Search for the cell housing the specified text and yield its (x, y) center coordinate. 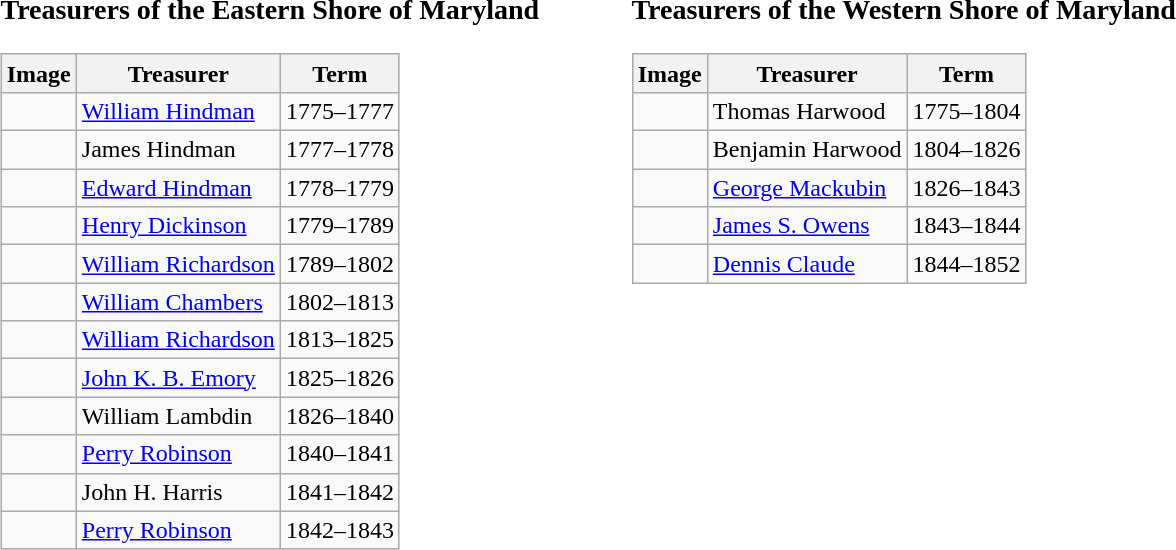
William Lambdin (178, 416)
Thomas Harwood (807, 111)
Henry Dickinson (178, 226)
1813–1825 (340, 340)
1775–1777 (340, 111)
1777–1778 (340, 150)
George Mackubin (807, 188)
1789–1802 (340, 264)
1843–1844 (966, 226)
1775–1804 (966, 111)
1825–1826 (340, 378)
John H. Harris (178, 492)
1804–1826 (966, 150)
1802–1813 (340, 302)
Dennis Claude (807, 264)
1841–1842 (340, 492)
Edward Hindman (178, 188)
1844–1852 (966, 264)
1779–1789 (340, 226)
James S. Owens (807, 226)
John K. B. Emory (178, 378)
1842–1843 (340, 530)
1826–1843 (966, 188)
1778–1779 (340, 188)
Benjamin Harwood (807, 150)
William Hindman (178, 111)
1840–1841 (340, 454)
1826–1840 (340, 416)
William Chambers (178, 302)
James Hindman (178, 150)
